Scan for the cell matching the given text and deliver its [x, y] coordinate at center. 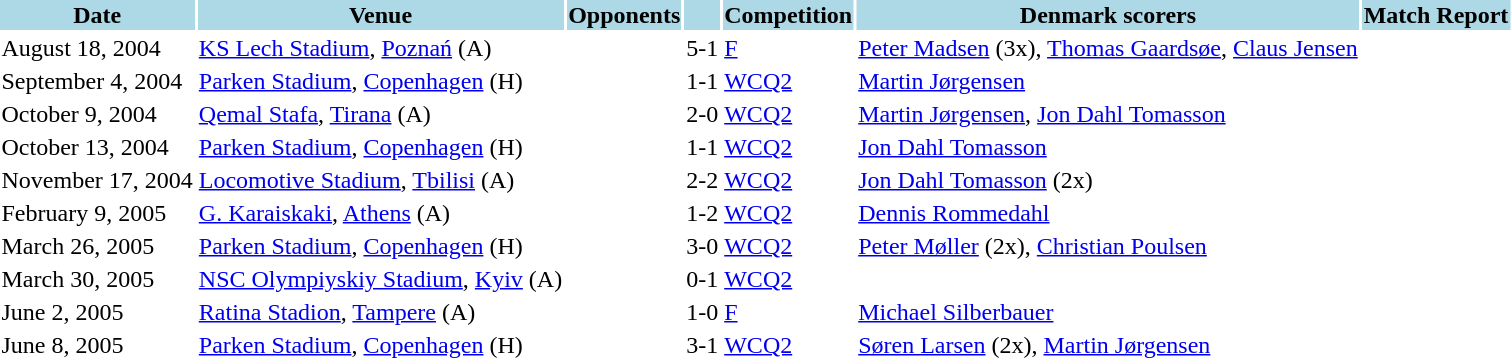
Date [97, 15]
March 30, 2005 [97, 279]
February 9, 2005 [97, 213]
2-0 [702, 114]
August 18, 2004 [97, 48]
1-0 [702, 312]
Jon Dahl Tomasson [1108, 147]
Martin Jørgensen [1108, 81]
Locomotive Stadium, Tbilisi (A) [380, 180]
2-2 [702, 180]
Ratina Stadion, Tampere (A) [380, 312]
March 26, 2005 [97, 246]
Michael Silberbauer [1108, 312]
3-0 [702, 246]
Venue [380, 15]
0-1 [702, 279]
Peter Møller (2x), Christian Poulsen [1108, 246]
October 9, 2004 [97, 114]
November 17, 2004 [97, 180]
1-2 [702, 213]
Qemal Stafa, Tirana (A) [380, 114]
Opponents [624, 15]
Martin Jørgensen, Jon Dahl Tomasson [1108, 114]
September 4, 2004 [97, 81]
Denmark scorers [1108, 15]
KS Lech Stadium, Poznań (A) [380, 48]
Dennis Rommedahl [1108, 213]
G. Karaiskaki, Athens (A) [380, 213]
June 2, 2005 [97, 312]
Competition [788, 15]
Match Report [1436, 15]
Jon Dahl Tomasson (2x) [1108, 180]
NSC Olympiyskiy Stadium, Kyiv (A) [380, 279]
October 13, 2004 [97, 147]
5-1 [702, 48]
Peter Madsen (3x), Thomas Gaardsøe, Claus Jensen [1108, 48]
